For the text-containing cell, return its midpoint in (x, y) coordinate format. 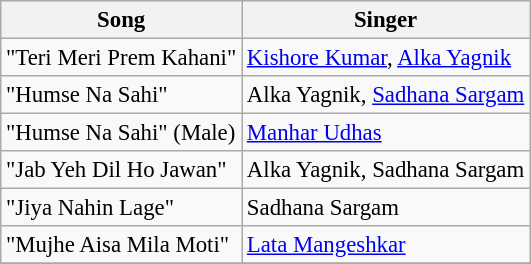
Sadhana Sargam (386, 208)
"Mujhe Aisa Mila Moti" (122, 245)
Singer (386, 20)
"Humse Na Sahi" (Male) (122, 133)
"Teri Meri Prem Kahani" (122, 58)
"Jab Yeh Dil Ho Jawan" (122, 170)
Lata Mangeshkar (386, 245)
"Jiya Nahin Lage" (122, 208)
Kishore Kumar, Alka Yagnik (386, 58)
"Humse Na Sahi" (122, 95)
Manhar Udhas (386, 133)
Song (122, 20)
